For the text-containing cell, return its midpoint in [X, Y] coordinate format. 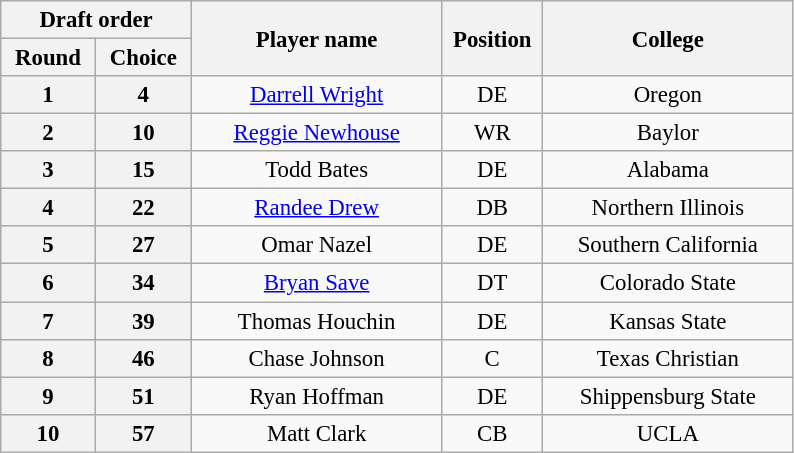
3 [48, 170]
Darrell Wright [316, 95]
7 [48, 321]
22 [143, 208]
39 [143, 321]
Player name [316, 38]
Colorado State [668, 283]
Choice [143, 58]
Alabama [668, 170]
College [668, 38]
Southern California [668, 245]
Reggie Newhouse [316, 133]
6 [48, 283]
WR [492, 133]
Baylor [668, 133]
DT [492, 283]
Round [48, 58]
Randee Drew [316, 208]
8 [48, 358]
Bryan Save [316, 283]
5 [48, 245]
34 [143, 283]
51 [143, 396]
C [492, 358]
Ryan Hoffman [316, 396]
Kansas State [668, 321]
Chase Johnson [316, 358]
Omar Nazel [316, 245]
57 [143, 433]
Thomas Houchin [316, 321]
Texas Christian [668, 358]
46 [143, 358]
Matt Clark [316, 433]
9 [48, 396]
Northern Illinois [668, 208]
Oregon [668, 95]
UCLA [668, 433]
Draft order [96, 20]
Position [492, 38]
DB [492, 208]
Todd Bates [316, 170]
Shippensburg State [668, 396]
15 [143, 170]
CB [492, 433]
27 [143, 245]
1 [48, 95]
2 [48, 133]
